Return the [X, Y] coordinate for the center point of the cell that contains the specified text.  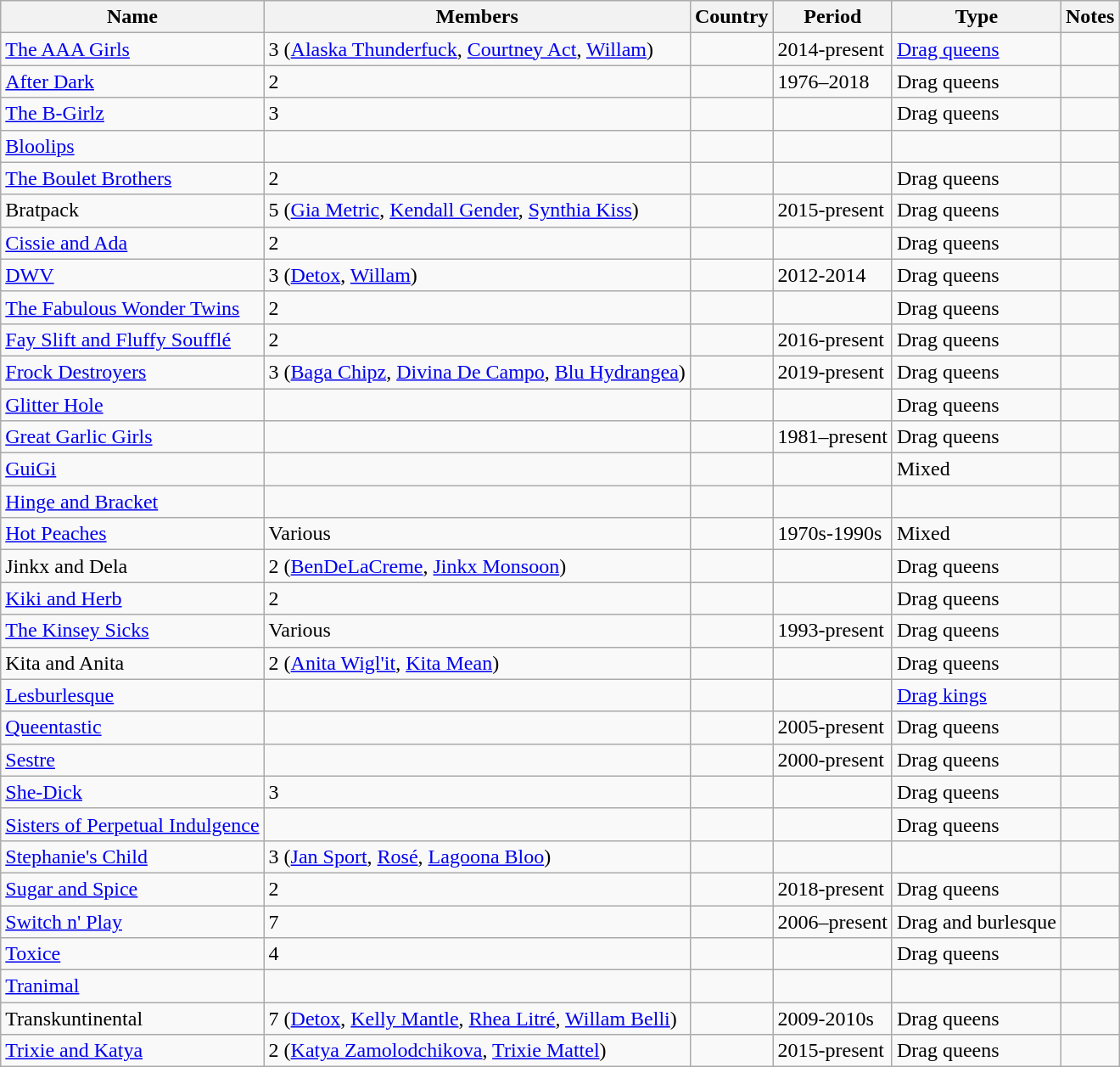
Members [477, 17]
Bratpack [132, 211]
2005-present [832, 727]
GuiGi [132, 469]
7 (Detox, Kelly Mantle, Rhea Litré, Willam Belli) [477, 1019]
Drag and burlesque [976, 921]
DWV [132, 275]
Kiki and Herb [132, 598]
Notes [1089, 17]
Queentastic [132, 727]
Fay Slift and Fluffy Soufflé [132, 340]
Lesburlesque [132, 695]
Great Garlic Girls [132, 437]
2 (Anita Wigl'it, Kita Mean) [477, 663]
Country [731, 17]
Glitter Hole [132, 405]
2 (BenDeLaCreme, Jinkx Monsoon) [477, 566]
Hot Peaches [132, 534]
The AAA Girls [132, 49]
Switch n' Play [132, 921]
Drag kings [976, 695]
The Boulet Brothers [132, 178]
Trixie and Katya [132, 1051]
1981–present [832, 437]
2014-present [832, 49]
1993-present [832, 631]
The Fabulous Wonder Twins [132, 307]
Sisters of Perpetual Indulgence [132, 824]
4 [477, 954]
Sugar and Spice [132, 889]
3 (Baga Chipz, Divina De Campo, Blu Hydrangea) [477, 372]
2012-2014 [832, 275]
Name [132, 17]
Stephanie's Child [132, 856]
The B-Girlz [132, 114]
5 (Gia Metric, Kendall Gender, Synthia Kiss) [477, 211]
2018-present [832, 889]
Hinge and Bracket [132, 502]
Tranimal [132, 986]
Sestre [132, 760]
2 (Katya Zamolodchikova, Trixie Mattel) [477, 1051]
Cissie and Ada [132, 243]
2009-2010s [832, 1019]
She-Dick [132, 792]
Period [832, 17]
The Kinsey Sicks [132, 631]
2006–present [832, 921]
Type [976, 17]
3 (Detox, Willam) [477, 275]
2016-present [832, 340]
Transkuntinental [132, 1019]
After Dark [132, 81]
3 (Alaska Thunderfuck, Courtney Act, Willam) [477, 49]
2019-present [832, 372]
Bloolips [132, 146]
Toxice [132, 954]
Kita and Anita [132, 663]
7 [477, 921]
Frock Destroyers [132, 372]
Jinkx and Dela [132, 566]
1970s-1990s [832, 534]
1976–2018 [832, 81]
2000-present [832, 760]
3 (Jan Sport, Rosé, Lagoona Bloo) [477, 856]
